From the cell containing the given text, extract its center point as (X, Y) coordinate. 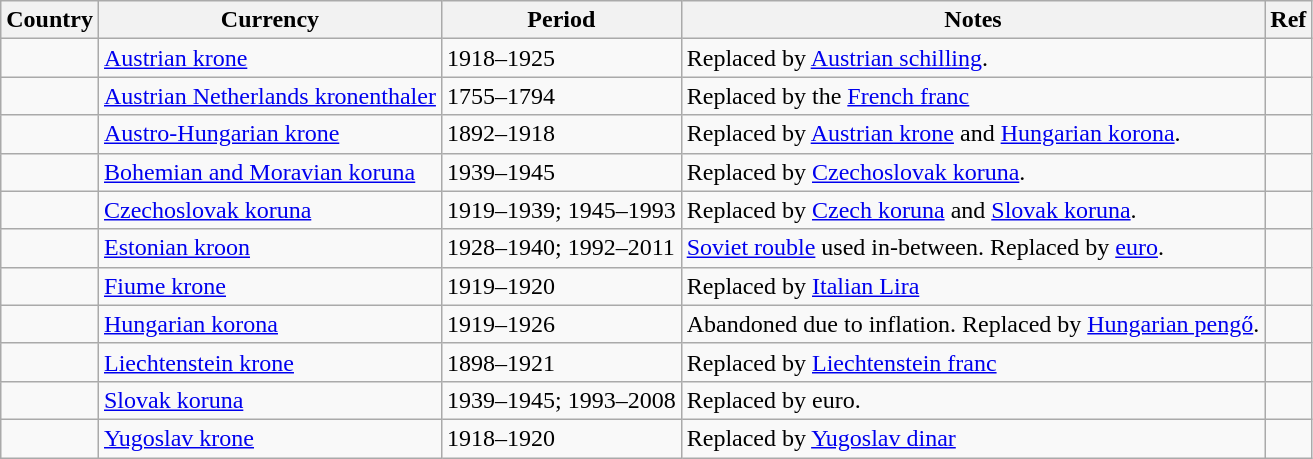
1918–1920 (561, 438)
Country (50, 20)
Replaced by Czechoslovak koruna. (973, 172)
Austrian krone (270, 58)
Replaced by Yugoslav dinar (973, 438)
1939–1945; 1993–2008 (561, 400)
Bohemian and Moravian koruna (270, 172)
Replaced by Italian Lira (973, 286)
Czechoslovak koruna (270, 210)
Replaced by euro. (973, 400)
Replaced by the French franc (973, 96)
1919–1920 (561, 286)
1939–1945 (561, 172)
Replaced by Czech koruna and Slovak koruna. (973, 210)
1755–1794 (561, 96)
1918–1925 (561, 58)
Period (561, 20)
Currency (270, 20)
Yugoslav krone (270, 438)
Abandoned due to inflation. Replaced by Hungarian pengő. (973, 324)
Replaced by Austrian schilling. (973, 58)
Hungarian korona (270, 324)
1919–1926 (561, 324)
Replaced by Austrian krone and Hungarian korona. (973, 134)
Fiume krone (270, 286)
Austrian Netherlands kronenthaler (270, 96)
Soviet rouble used in-between. Replaced by euro. (973, 248)
Replaced by Liechtenstein franc (973, 362)
Estonian kroon (270, 248)
1892–1918 (561, 134)
Notes (973, 20)
Slovak koruna (270, 400)
1919–1939; 1945–1993 (561, 210)
1898–1921 (561, 362)
1928–1940; 1992–2011 (561, 248)
Austro-Hungarian krone (270, 134)
Ref (1288, 20)
Liechtenstein krone (270, 362)
